Return the [X, Y] coordinate for the center point of the cell that contains the specified text.  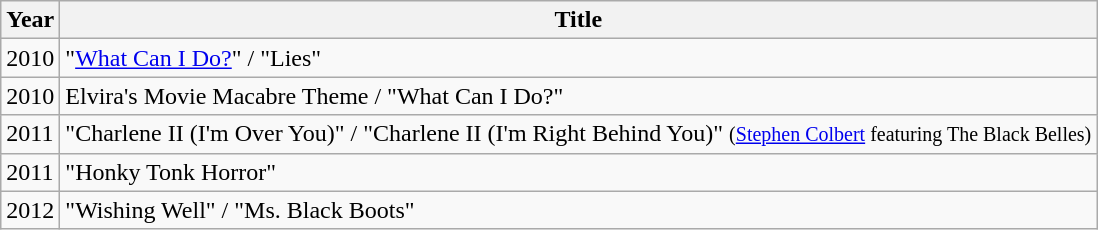
2012 [30, 210]
Year [30, 20]
"Honky Tonk Horror" [578, 172]
Elvira's Movie Macabre Theme / "What Can I Do?" [578, 96]
"Wishing Well" / "Ms. Black Boots" [578, 210]
"What Can I Do?" / "Lies" [578, 58]
Title [578, 20]
"Charlene II (I'm Over You)" / "Charlene II (I'm Right Behind You)" (Stephen Colbert featuring The Black Belles) [578, 134]
